Scan for the cell matching the given text and deliver its (X, Y) coordinate at center. 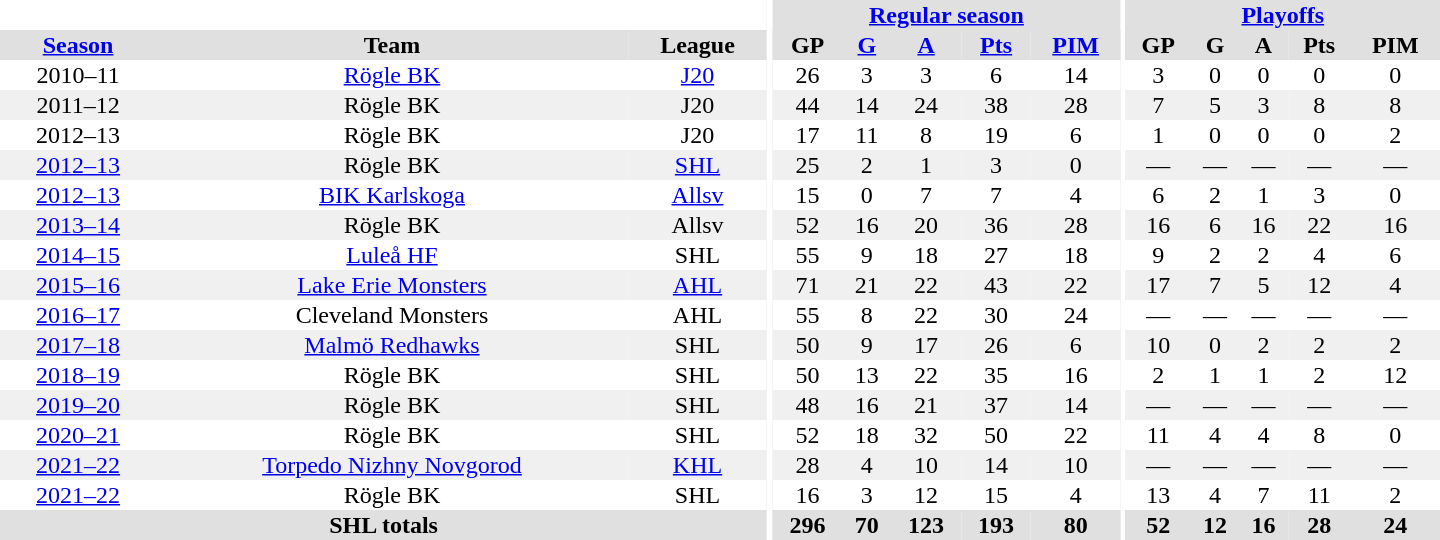
KHL (698, 465)
36 (996, 225)
2011–12 (78, 105)
80 (1076, 525)
35 (996, 375)
70 (867, 525)
2019–20 (78, 405)
30 (996, 315)
Cleveland Monsters (392, 315)
League (698, 45)
32 (926, 435)
2010–11 (78, 75)
2013–14 (78, 225)
Luleå HF (392, 255)
44 (808, 105)
BIK Karlskoga (392, 195)
2017–18 (78, 345)
27 (996, 255)
2020–21 (78, 435)
71 (808, 285)
19 (996, 135)
Torpedo Nizhny Novgorod (392, 465)
38 (996, 105)
2014–15 (78, 255)
SHL totals (384, 525)
2015–16 (78, 285)
Lake Erie Monsters (392, 285)
20 (926, 225)
Playoffs (1283, 15)
296 (808, 525)
25 (808, 165)
123 (926, 525)
2018–19 (78, 375)
43 (996, 285)
193 (996, 525)
Team (392, 45)
Season (78, 45)
Malmö Redhawks (392, 345)
2016–17 (78, 315)
48 (808, 405)
37 (996, 405)
Regular season (947, 15)
